Identify which cell holds the provided text, then report its [x, y] central coordinate. 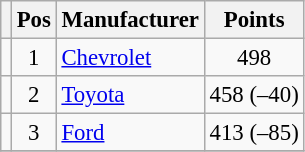
Points [254, 20]
3 [34, 133]
2 [34, 95]
413 (–85) [254, 133]
1 [34, 58]
Manufacturer [130, 20]
Toyota [130, 95]
Ford [130, 133]
498 [254, 58]
Pos [34, 20]
Chevrolet [130, 58]
458 (–40) [254, 95]
